From the cell containing the given text, extract its center point as [X, Y] coordinate. 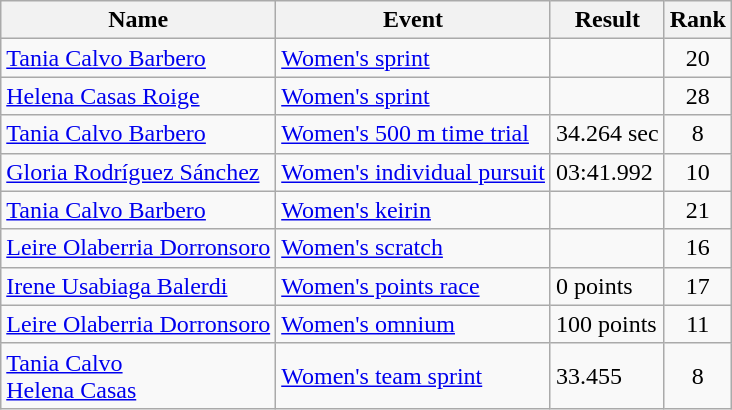
Women's keirin [414, 210]
Women's omnium [414, 324]
Women's points race [414, 286]
Result [607, 20]
Helena Casas Roige [138, 96]
28 [698, 96]
Irene Usabiaga Balerdi [138, 286]
21 [698, 210]
Women's individual pursuit [414, 172]
Tania CalvoHelena Casas [138, 376]
20 [698, 58]
16 [698, 248]
Women's team sprint [414, 376]
10 [698, 172]
17 [698, 286]
34.264 sec [607, 134]
Event [414, 20]
Rank [698, 20]
Women's scratch [414, 248]
Women's 500 m time trial [414, 134]
11 [698, 324]
33.455 [607, 376]
Gloria Rodríguez Sánchez [138, 172]
03:41.992 [607, 172]
0 points [607, 286]
Name [138, 20]
100 points [607, 324]
